Detect which cell encompasses the target text, then output its (x, y) center coordinate. 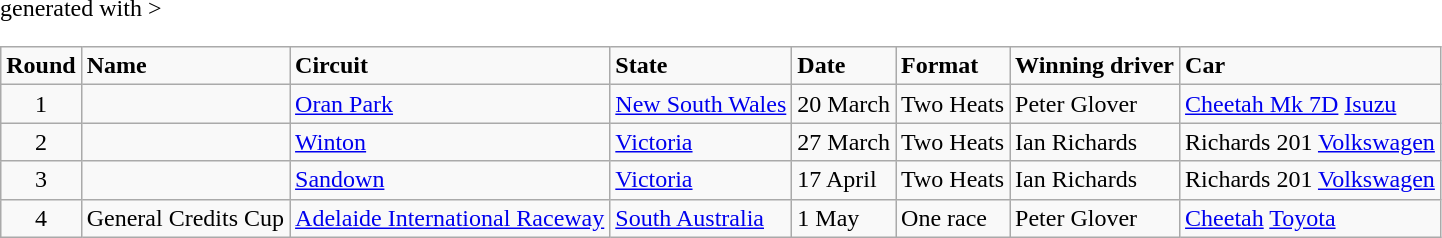
Cheetah Toyota (1310, 218)
Cheetah Mk 7D Isuzu (1310, 104)
Sandown (450, 180)
Winton (450, 142)
20 March (844, 104)
27 March (844, 142)
1 May (844, 218)
Name (185, 66)
General Credits Cup (185, 218)
New South Wales (701, 104)
4 (41, 218)
One race (953, 218)
Oran Park (450, 104)
Winning driver (1095, 66)
Format (953, 66)
3 (41, 180)
Date (844, 66)
South Australia (701, 218)
Round (41, 66)
Adelaide International Raceway (450, 218)
Circuit (450, 66)
Car (1310, 66)
2 (41, 142)
State (701, 66)
17 April (844, 180)
1 (41, 104)
